Pinpoint the cell where the given text exists, returning its [x, y] midpoint coordinate. 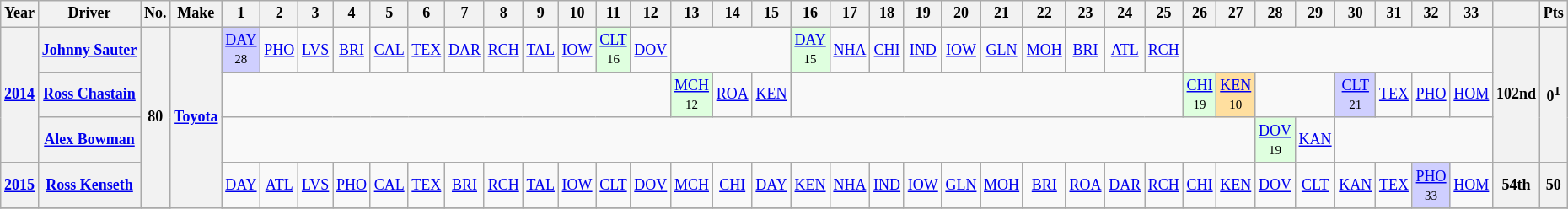
16 [810, 13]
Driver [89, 13]
Alex Bowman [89, 140]
22 [1044, 13]
Ross Chastain [89, 95]
DAY15 [810, 50]
PHO33 [1431, 185]
54th [1517, 185]
25 [1164, 13]
MCH12 [692, 95]
9 [540, 13]
4 [352, 13]
21 [1001, 13]
29 [1315, 13]
11 [614, 13]
14 [732, 13]
30 [1356, 13]
13 [692, 13]
1 [241, 13]
31 [1394, 13]
28 [1275, 13]
Make [196, 13]
DOV19 [1275, 140]
17 [850, 13]
27 [1236, 13]
2015 [20, 185]
19 [922, 13]
12 [651, 13]
01 [1553, 94]
No. [155, 13]
CLT16 [614, 50]
7 [465, 13]
Ross Kenseth [89, 185]
50 [1553, 185]
33 [1472, 13]
23 [1086, 13]
2014 [20, 94]
8 [503, 13]
Toyota [196, 118]
Year [20, 13]
26 [1200, 13]
80 [155, 118]
24 [1125, 13]
CHI19 [1200, 95]
Johnny Sauter [89, 50]
15 [771, 13]
DAY28 [241, 50]
CLT21 [1356, 95]
Pts [1553, 13]
6 [427, 13]
32 [1431, 13]
20 [961, 13]
MCH [692, 185]
5 [389, 13]
102nd [1517, 94]
18 [887, 13]
KEN10 [1236, 95]
3 [315, 13]
2 [280, 13]
10 [577, 13]
